Search for the cell housing the specified text and yield its [x, y] center coordinate. 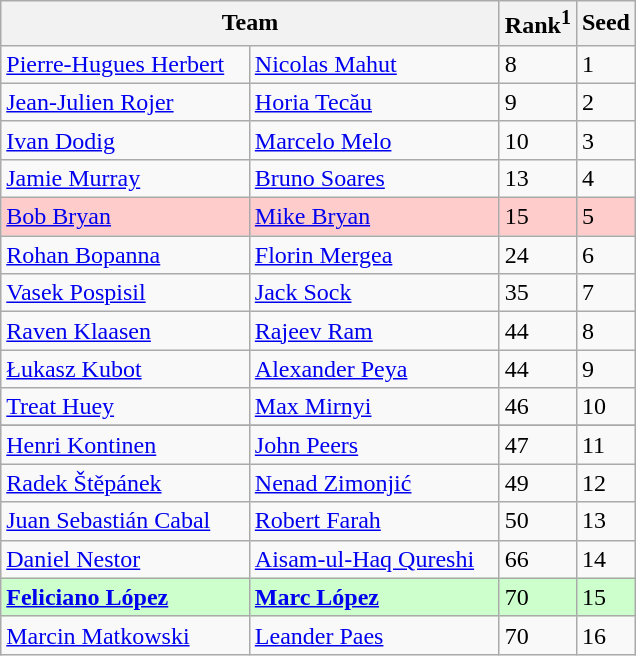
Bob Bryan [126, 217]
Marc López [374, 597]
Leander Paes [374, 635]
3 [606, 140]
Nicolas Mahut [374, 64]
Rank1 [538, 24]
Nenad Zimonjić [374, 483]
46 [538, 407]
7 [606, 293]
Łukasz Kubot [126, 369]
2 [606, 102]
Pierre-Hugues Herbert [126, 64]
5 [606, 217]
4 [606, 178]
Seed [606, 24]
Radek Štěpánek [126, 483]
47 [538, 445]
Ivan Dodig [126, 140]
John Peers [374, 445]
Florin Mergea [374, 255]
1 [606, 64]
Daniel Nestor [126, 559]
Mike Bryan [374, 217]
Jack Sock [374, 293]
Team [250, 24]
11 [606, 445]
Alexander Peya [374, 369]
Horia Tecău [374, 102]
Rajeev Ram [374, 331]
Feliciano López [126, 597]
16 [606, 635]
14 [606, 559]
50 [538, 521]
Juan Sebastián Cabal [126, 521]
Aisam-ul-Haq Qureshi [374, 559]
35 [538, 293]
Bruno Soares [374, 178]
12 [606, 483]
Max Mirnyi [374, 407]
6 [606, 255]
24 [538, 255]
Robert Farah [374, 521]
Rohan Bopanna [126, 255]
Treat Huey [126, 407]
66 [538, 559]
Raven Klaasen [126, 331]
Vasek Pospisil [126, 293]
Jamie Murray [126, 178]
49 [538, 483]
Marcelo Melo [374, 140]
Jean-Julien Rojer [126, 102]
Henri Kontinen [126, 445]
Marcin Matkowski [126, 635]
